Determine the [X, Y] coordinate at the center of the cell enclosing the given text.  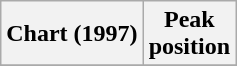
Chart (1997) [72, 34]
Peakposition [189, 34]
